Return the (x, y) coordinate for the center point of the cell that contains the specified text.  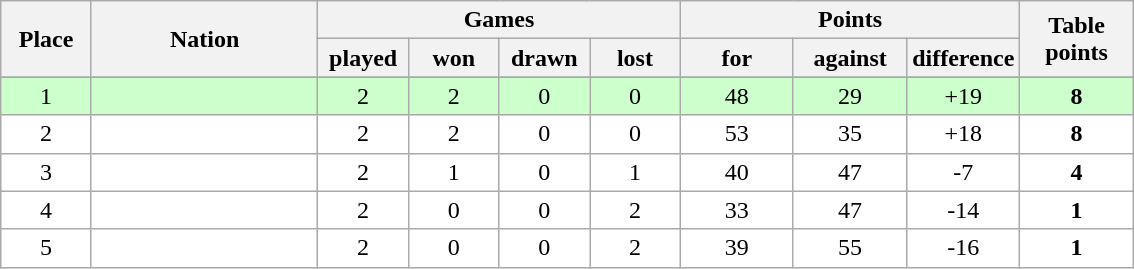
33 (736, 210)
+18 (964, 134)
-14 (964, 210)
53 (736, 134)
for (736, 58)
+19 (964, 96)
Points (850, 20)
-16 (964, 248)
Nation (204, 39)
48 (736, 96)
39 (736, 248)
40 (736, 172)
won (454, 58)
difference (964, 58)
-7 (964, 172)
Games (499, 20)
Place (46, 39)
lost (636, 58)
against (850, 58)
drawn (544, 58)
played (364, 58)
3 (46, 172)
35 (850, 134)
55 (850, 248)
5 (46, 248)
29 (850, 96)
Tablepoints (1076, 39)
